Find where the given text appears and provide that cell's center as [X, Y] coordinate. 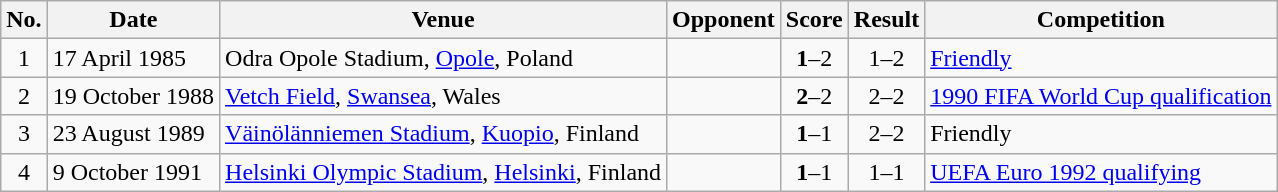
Odra Opole Stadium, Opole, Poland [444, 58]
UEFA Euro 1992 qualifying [1101, 172]
23 August 1989 [133, 134]
4 [24, 172]
Vetch Field, Swansea, Wales [444, 96]
Väinölänniemen Stadium, Kuopio, Finland [444, 134]
Opponent [724, 20]
Helsinki Olympic Stadium, Helsinki, Finland [444, 172]
Date [133, 20]
9 October 1991 [133, 172]
Competition [1101, 20]
Result [886, 20]
Score [814, 20]
1990 FIFA World Cup qualification [1101, 96]
19 October 1988 [133, 96]
Venue [444, 20]
1 [24, 58]
No. [24, 20]
3 [24, 134]
2 [24, 96]
17 April 1985 [133, 58]
